Locate the cell with the specified text and output its (x, y) center coordinate. 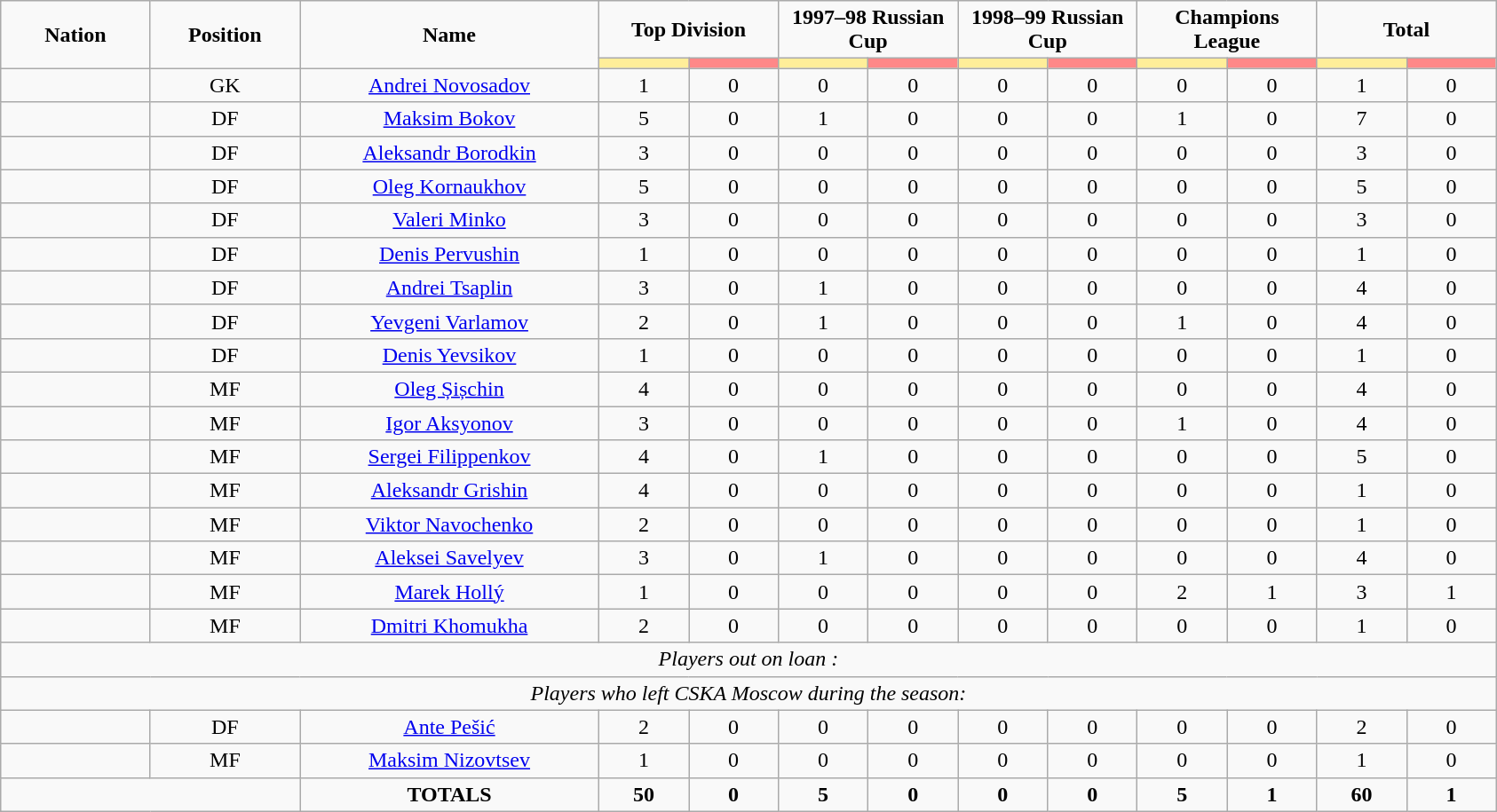
Ante Pešić (449, 727)
Andrei Novosadov (449, 85)
Yevgeni Varlamov (449, 321)
7 (1362, 119)
TOTALS (449, 794)
Maksim Nizovtsev (449, 761)
Players who left CSKA Moscow during the season: (748, 693)
Oleg Șișchin (449, 389)
Denis Yevsikov (449, 355)
1998–99 Russian Cup (1048, 30)
Viktor Navochenko (449, 524)
Position (225, 35)
50 (643, 794)
Oleg Kornaukhov (449, 186)
Valeri Minko (449, 220)
Aleksandr Borodkin (449, 153)
Maksim Bokov (449, 119)
Top Division (688, 30)
Marek Hollý (449, 592)
Igor Aksyonov (449, 423)
Total (1406, 30)
Denis Pervushin (449, 254)
Nation (75, 35)
1997–98 Russian Cup (868, 30)
Players out on loan : (748, 659)
Aleksandr Grishin (449, 491)
60 (1362, 794)
Aleksei Savelyev (449, 558)
GK (225, 85)
Champions League (1227, 30)
Dmitri Khomukha (449, 626)
Andrei Tsaplin (449, 288)
Sergei Filippenkov (449, 457)
Name (449, 35)
